For the text-containing cell, return its midpoint in (X, Y) coordinate format. 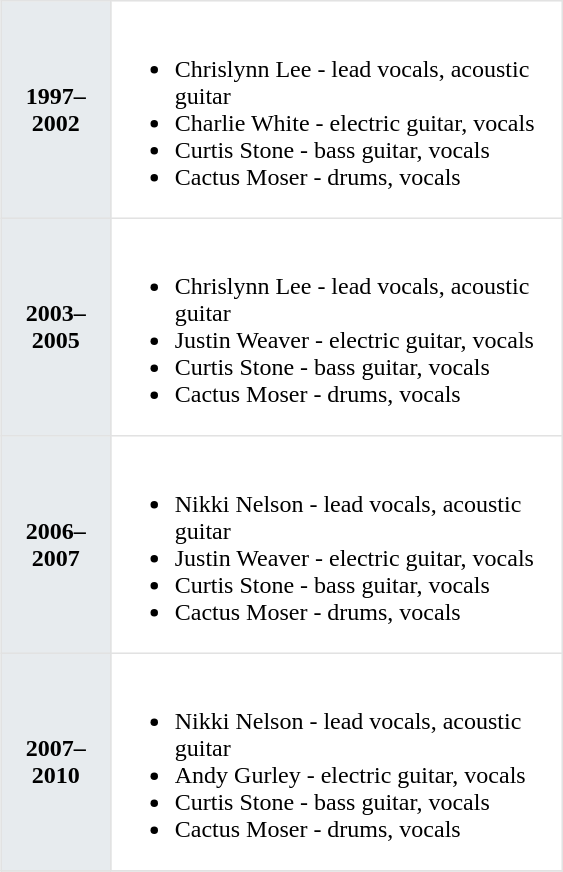
Nikki Nelson - lead vocals, acoustic guitarAndy Gurley - electric guitar, vocalsCurtis Stone - bass guitar, vocalsCactus Moser - drums, vocals (336, 762)
2007–2010 (55, 762)
2006–2007 (55, 545)
1997–2002 (55, 110)
Chrislynn Lee - lead vocals, acoustic guitarCharlie White - electric guitar, vocalsCurtis Stone - bass guitar, vocalsCactus Moser - drums, vocals (336, 110)
2003–2005 (55, 327)
Nikki Nelson - lead vocals, acoustic guitarJustin Weaver - electric guitar, vocalsCurtis Stone - bass guitar, vocalsCactus Moser - drums, vocals (336, 545)
Chrislynn Lee - lead vocals, acoustic guitarJustin Weaver - electric guitar, vocalsCurtis Stone - bass guitar, vocalsCactus Moser - drums, vocals (336, 327)
